Identify which cell holds the provided text, then report its [X, Y] central coordinate. 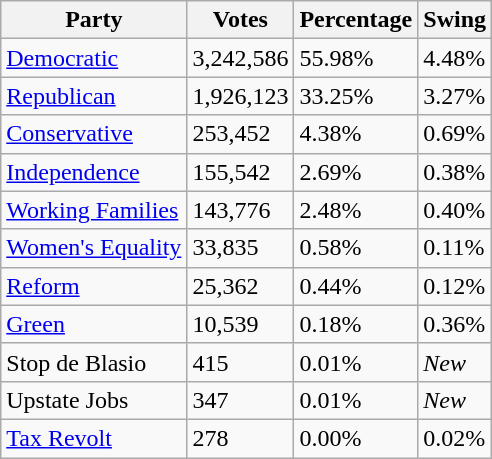
33.25% [356, 96]
Reform [94, 286]
0.69% [455, 134]
155,542 [240, 172]
4.38% [356, 134]
347 [240, 400]
1,926,123 [240, 96]
Independence [94, 172]
0.40% [455, 210]
143,776 [240, 210]
4.48% [455, 58]
3,242,586 [240, 58]
Percentage [356, 20]
3.27% [455, 96]
0.11% [455, 248]
2.48% [356, 210]
Republican [94, 96]
Party [94, 20]
415 [240, 362]
Green [94, 324]
253,452 [240, 134]
25,362 [240, 286]
0.00% [356, 438]
Swing [455, 20]
33,835 [240, 248]
0.18% [356, 324]
0.12% [455, 286]
Democratic [94, 58]
278 [240, 438]
0.38% [455, 172]
Conservative [94, 134]
Women's Equality [94, 248]
2.69% [356, 172]
0.58% [356, 248]
Votes [240, 20]
Stop de Blasio [94, 362]
Tax Revolt [94, 438]
Upstate Jobs [94, 400]
55.98% [356, 58]
10,539 [240, 324]
Working Families [94, 210]
0.02% [455, 438]
0.44% [356, 286]
0.36% [455, 324]
